Pinpoint the cell where the given text exists, returning its (x, y) midpoint coordinate. 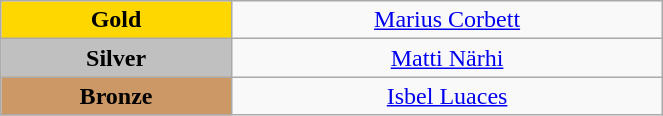
Marius Corbett (446, 20)
Bronze (116, 96)
Gold (116, 20)
Silver (116, 58)
Isbel Luaces (446, 96)
Matti Närhi (446, 58)
